Pinpoint the cell where the given text exists, returning its (X, Y) midpoint coordinate. 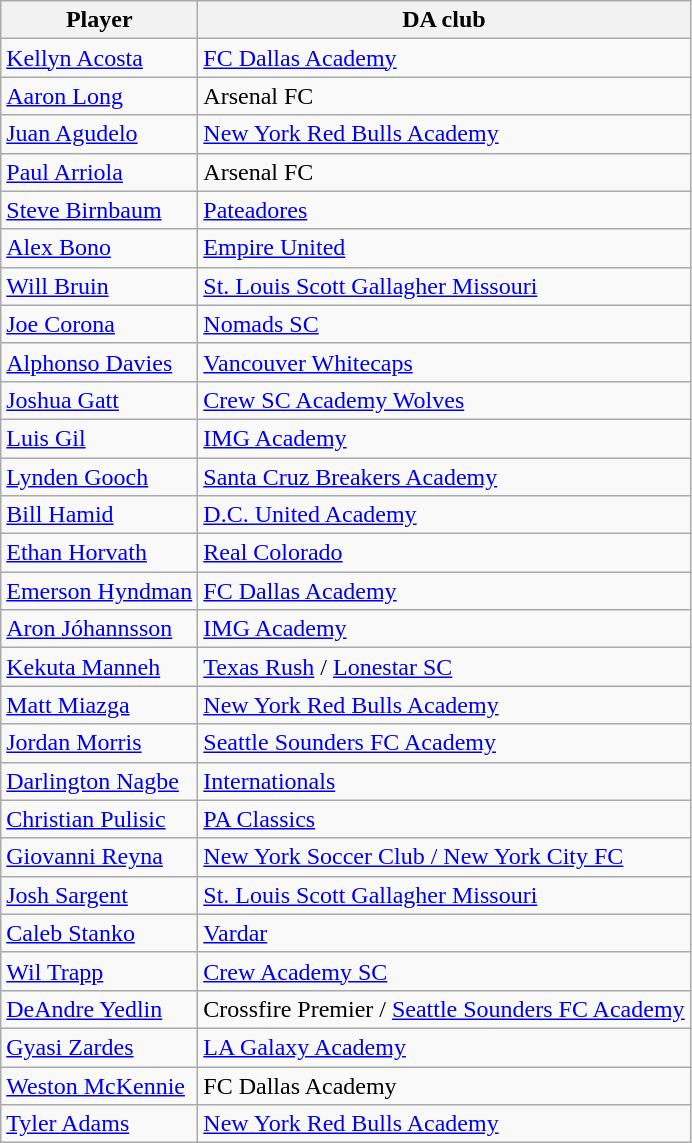
Alex Bono (100, 248)
Jordan Morris (100, 743)
Bill Hamid (100, 515)
Giovanni Reyna (100, 857)
Crossfire Premier / Seattle Sounders FC Academy (444, 1009)
Internationals (444, 781)
Vancouver Whitecaps (444, 362)
Lynden Gooch (100, 477)
Joshua Gatt (100, 400)
Darlington Nagbe (100, 781)
Kekuta Manneh (100, 667)
Juan Agudelo (100, 134)
Real Colorado (444, 553)
PA Classics (444, 819)
Will Bruin (100, 286)
Alphonso Davies (100, 362)
Santa Cruz Breakers Academy (444, 477)
Aaron Long (100, 96)
Christian Pulisic (100, 819)
Caleb Stanko (100, 933)
Paul Arriola (100, 172)
Nomads SC (444, 324)
Joe Corona (100, 324)
LA Galaxy Academy (444, 1047)
Tyler Adams (100, 1124)
Kellyn Acosta (100, 58)
Seattle Sounders FC Academy (444, 743)
DA club (444, 20)
Weston McKennie (100, 1085)
Gyasi Zardes (100, 1047)
Aron Jóhannsson (100, 629)
Wil Trapp (100, 971)
Pateadores (444, 210)
Crew Academy SC (444, 971)
Texas Rush / Lonestar SC (444, 667)
Empire United (444, 248)
Josh Sargent (100, 895)
Player (100, 20)
New York Soccer Club / New York City FC (444, 857)
Ethan Horvath (100, 553)
Matt Miazga (100, 705)
Crew SC Academy Wolves (444, 400)
D.C. United Academy (444, 515)
Steve Birnbaum (100, 210)
Vardar (444, 933)
Luis Gil (100, 438)
DeAndre Yedlin (100, 1009)
Emerson Hyndman (100, 591)
